Return [X, Y] of the center of cell containing provided text 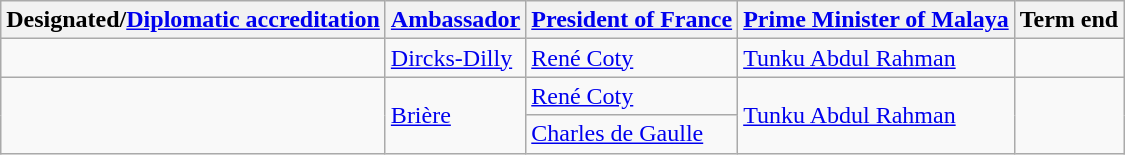
Term end [1069, 20]
Dircks-Dilly [455, 58]
Brière [455, 115]
President of France [632, 20]
Designated/Diplomatic accreditation [194, 20]
Charles de Gaulle [632, 134]
Prime Minister of Malaya [876, 20]
Ambassador [455, 20]
